Detect which cell encompasses the target text, then output its [X, Y] center coordinate. 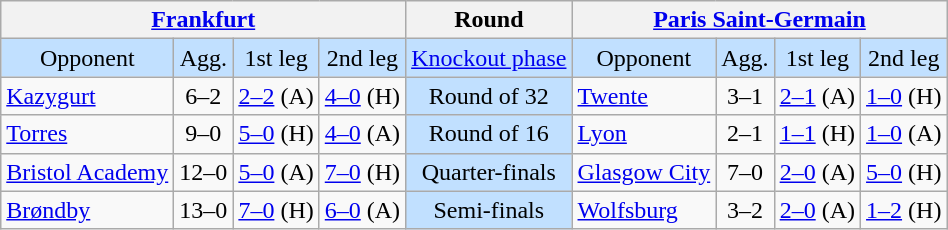
Bristol Academy [88, 172]
3–1 [745, 96]
Quarter-finals [489, 172]
2–1 (A) [817, 96]
Twente [644, 96]
7–0 [745, 172]
2–1 [745, 134]
Frankfurt [204, 20]
Knockout phase [489, 58]
Round of 32 [489, 96]
Lyon [644, 134]
6–0 (A) [362, 210]
Round [489, 20]
6–2 [204, 96]
5–0 (A) [276, 172]
1–0 (H) [904, 96]
4–0 (A) [362, 134]
Wolfsburg [644, 210]
2–2 (A) [276, 96]
Round of 16 [489, 134]
Glasgow City [644, 172]
Brøndby [88, 210]
1–2 (H) [904, 210]
1–0 (A) [904, 134]
1–1 (H) [817, 134]
Torres [88, 134]
9–0 [204, 134]
12–0 [204, 172]
13–0 [204, 210]
Semi-finals [489, 210]
Kazygurt [88, 96]
3–2 [745, 210]
4–0 (H) [362, 96]
Paris Saint-Germain [760, 20]
